From the cell containing the given text, extract its center point as (X, Y) coordinate. 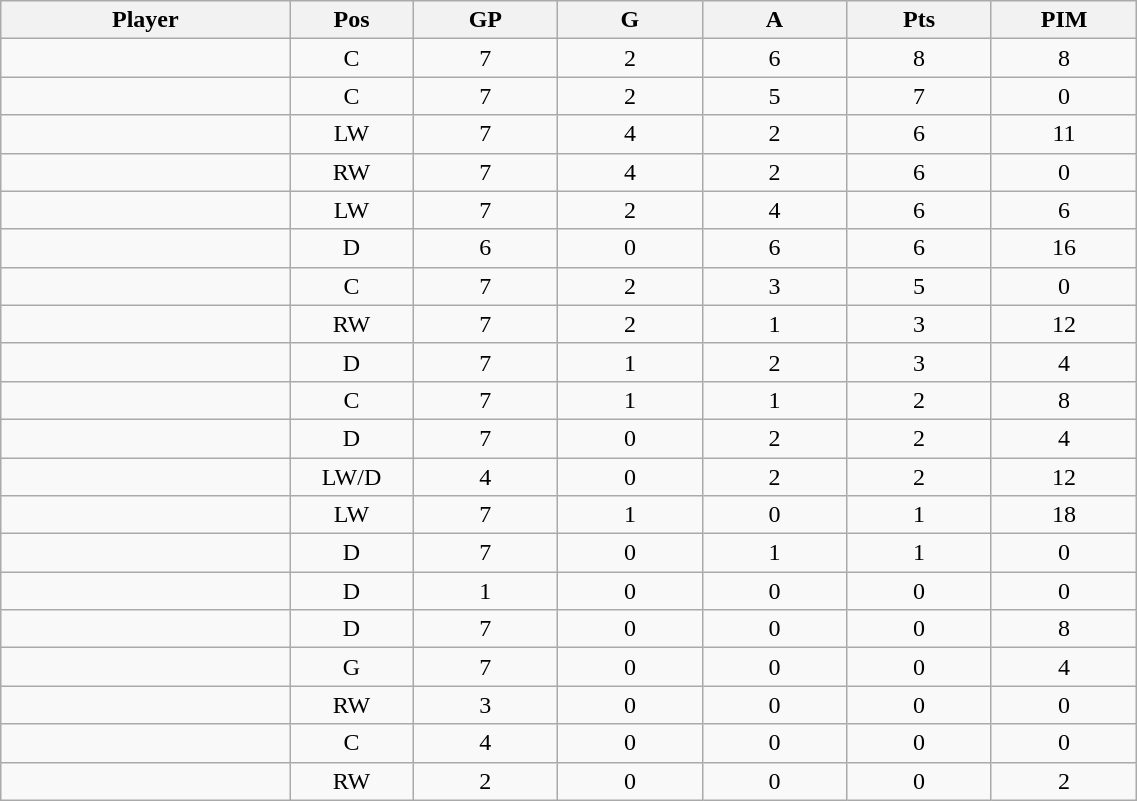
GP (486, 20)
Player (146, 20)
LW/D (352, 477)
11 (1064, 134)
PIM (1064, 20)
Pts (920, 20)
18 (1064, 515)
A (774, 20)
Pos (352, 20)
16 (1064, 248)
